Determine the [X, Y] coordinate at the center of the cell enclosing the given text.  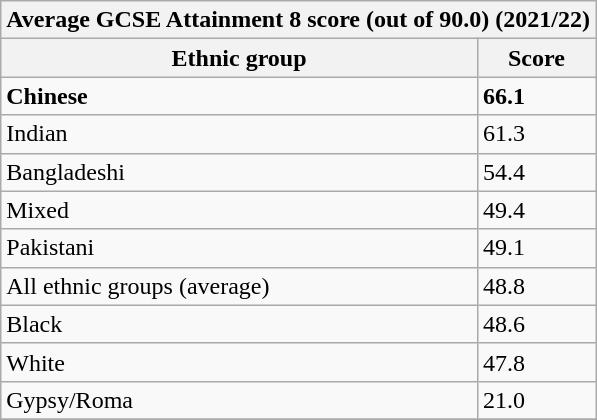
47.8 [536, 362]
White [240, 362]
49.4 [536, 210]
48.8 [536, 286]
Ethnic group [240, 58]
Indian [240, 134]
Black [240, 324]
Mixed [240, 210]
Pakistani [240, 248]
66.1 [536, 96]
All ethnic groups (average) [240, 286]
54.4 [536, 172]
Gypsy/Roma [240, 400]
61.3 [536, 134]
21.0 [536, 400]
Score [536, 58]
Chinese [240, 96]
49.1 [536, 248]
48.6 [536, 324]
Bangladeshi [240, 172]
Average GCSE Attainment 8 score (out of 90.0) (2021/22) [298, 20]
